Return (X, Y) of the center of cell containing provided text 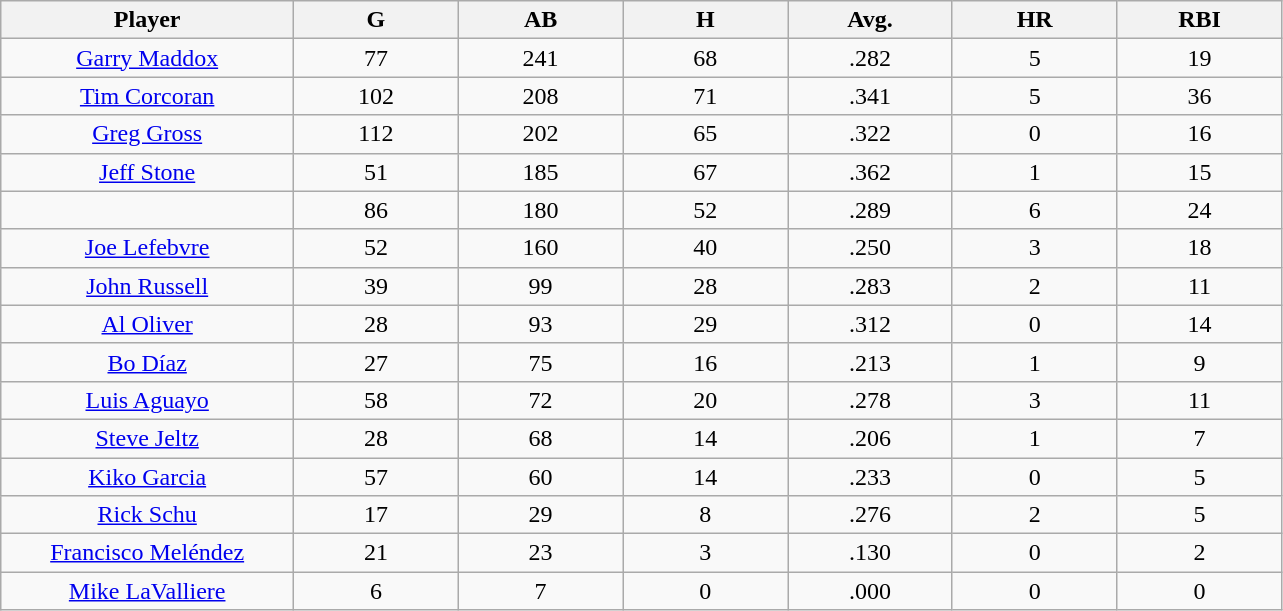
51 (376, 172)
.000 (870, 591)
39 (376, 286)
36 (1200, 96)
Player (148, 20)
Rick Schu (148, 515)
15 (1200, 172)
86 (376, 210)
71 (706, 96)
23 (540, 553)
93 (540, 324)
24 (1200, 210)
Avg. (870, 20)
20 (706, 400)
112 (376, 134)
.213 (870, 362)
Steve Jeltz (148, 438)
8 (706, 515)
HR (1034, 20)
.130 (870, 553)
.362 (870, 172)
.206 (870, 438)
.233 (870, 477)
RBI (1200, 20)
9 (1200, 362)
75 (540, 362)
58 (376, 400)
19 (1200, 58)
Jeff Stone (148, 172)
G (376, 20)
60 (540, 477)
Bo Díaz (148, 362)
208 (540, 96)
.289 (870, 210)
160 (540, 248)
Tim Corcoran (148, 96)
Garry Maddox (148, 58)
180 (540, 210)
77 (376, 58)
185 (540, 172)
.283 (870, 286)
67 (706, 172)
202 (540, 134)
Al Oliver (148, 324)
.322 (870, 134)
.312 (870, 324)
Kiko Garcia (148, 477)
Luis Aguayo (148, 400)
H (706, 20)
21 (376, 553)
18 (1200, 248)
27 (376, 362)
72 (540, 400)
.278 (870, 400)
.282 (870, 58)
AB (540, 20)
102 (376, 96)
241 (540, 58)
65 (706, 134)
57 (376, 477)
40 (706, 248)
Joe Lefebvre (148, 248)
.341 (870, 96)
17 (376, 515)
Francisco Meléndez (148, 553)
.276 (870, 515)
Greg Gross (148, 134)
John Russell (148, 286)
Mike LaValliere (148, 591)
.250 (870, 248)
99 (540, 286)
